For the text-containing cell, return its midpoint in [x, y] coordinate format. 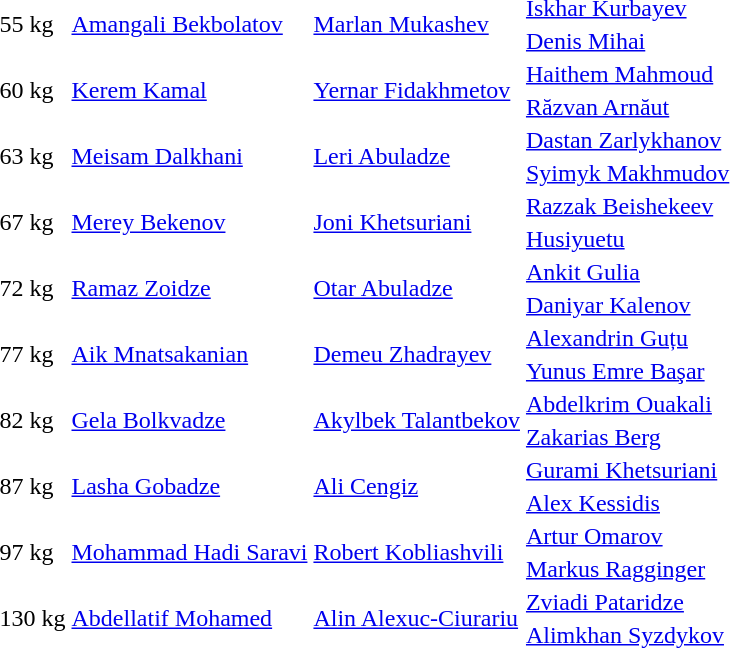
Gurami Khetsuriani [627, 470]
Kerem Kamal [190, 90]
Abdelkrim Ouakali [627, 404]
Joni Khetsuriani [417, 222]
Ankit Gulia [627, 272]
Otar Abuladze [417, 288]
Ramaz Zoidze [190, 288]
Denis Mihai [627, 41]
Markus Ragginger [627, 569]
Ali Cengiz [417, 486]
Razzak Beishekeev [627, 206]
Demeu Zhadrayev [417, 354]
Alex Kessidis [627, 503]
Alexandrin Guțu [627, 338]
Syimyk Makhmudov [627, 173]
Merey Bekenov [190, 222]
Haithem Mahmoud [627, 74]
Akylbek Talantbekov [417, 420]
Robert Kobliashvili [417, 552]
Yernar Fidakhmetov [417, 90]
Gela Bolkvadze [190, 420]
Leri Abuladze [417, 156]
Yunus Emre Başar [627, 371]
Meisam Dalkhani [190, 156]
Artur Omarov [627, 536]
Zakarias Berg [627, 437]
Aik Mnatsakanian [190, 354]
Daniyar Kalenov [627, 305]
Lasha Gobadze [190, 486]
Mohammad Hadi Saravi [190, 552]
Dastan Zarlykhanov [627, 140]
Husiyuetu [627, 239]
Răzvan Arnăut [627, 107]
Zviadi Pataridze [627, 602]
